Detect which cell encompasses the target text, then output its [X, Y] center coordinate. 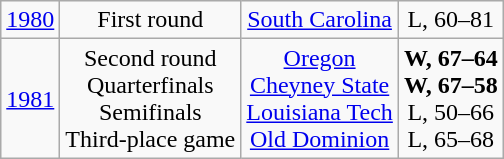
W, 67–64W, 67–58L, 50–66L, 65–68 [450, 98]
1980 [30, 20]
OregonCheyney StateLouisiana TechOld Dominion [320, 98]
First round [150, 20]
Second roundQuarterfinalsSemifinalsThird-place game [150, 98]
1981 [30, 98]
South Carolina [320, 20]
L, 60–81 [450, 20]
